Extract the [x, y] coordinate from the center of the cell holding the provided text.  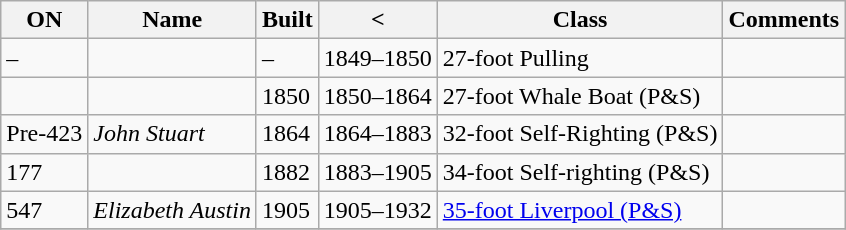
1849–1850 [378, 58]
1905–1932 [378, 210]
Elizabeth Austin [172, 210]
547 [44, 210]
1882 [287, 172]
32-foot Self-Righting (P&S) [580, 134]
John Stuart [172, 134]
1864–1883 [378, 134]
27-foot Pulling [580, 58]
1905 [287, 210]
1864 [287, 134]
35-foot Liverpool (P&S) [580, 210]
Built [287, 20]
Name [172, 20]
1850 [287, 96]
1883–1905 [378, 172]
27-foot Whale Boat (P&S) [580, 96]
1850–1864 [378, 96]
Pre-423 [44, 134]
ON [44, 20]
177 [44, 172]
Comments [784, 20]
< [378, 20]
34-foot Self-righting (P&S) [580, 172]
Class [580, 20]
